Pinpoint the cell where the given text exists, returning its (x, y) midpoint coordinate. 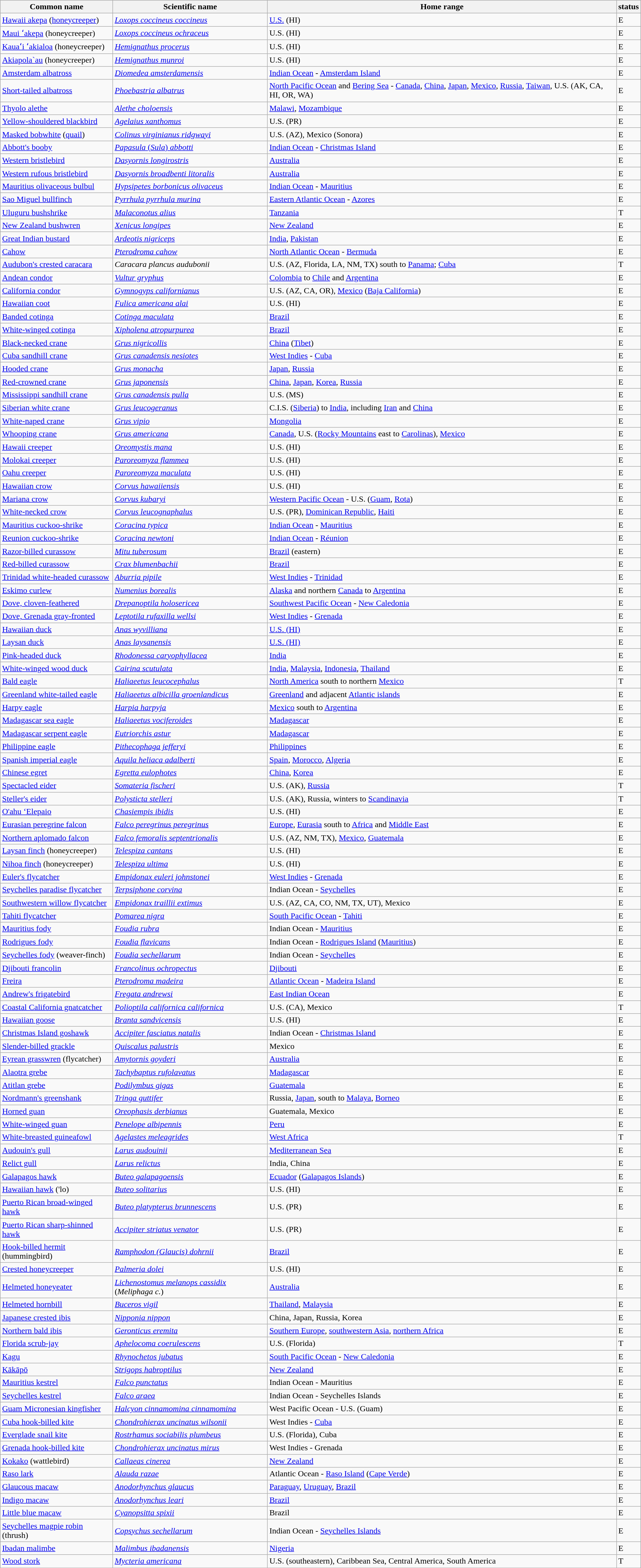
O'ahu ‘Elepaio (57, 812)
Brazil (eastern) (442, 551)
Guam Micronesian kingfisher (57, 1409)
Short-tailed albatross (57, 90)
Thyolo alethe (57, 108)
China, Japan, Russia, Korea (442, 1318)
California condor (57, 291)
Vultur gryphus (190, 278)
Anodorhynchus glaucus (190, 1487)
Greenland and adjacent Atlantic islands (442, 694)
Home range (442, 7)
Coastal California gnatcatcher (57, 1007)
Chondrohierax uncinatus wilsonii (190, 1422)
Abbott's booby (57, 147)
Polysticta stelleri (190, 798)
Tringa guttifer (190, 1098)
Agelastes meleagrides (190, 1137)
U.S. (AZ, CA, OR), Mexico (Baja California) (442, 291)
Pyrrhula pyrrhula murina (190, 200)
Indigo macaw (57, 1500)
Phoebastria albatrus (190, 90)
Western rufous bristlebird (57, 173)
U.S. (Florida), Cuba (442, 1435)
Andrew's frigatebird (57, 994)
Akiapola`au (honeycreeper) (57, 60)
Buteo platypterus brunnescens (190, 1207)
Malaconotus alius (190, 213)
Audouin's gull (57, 1150)
Foudia rubra (190, 929)
Rhodonessa caryophyllacea (190, 655)
Hawaii akepa (honeycreeper) (57, 20)
Everglade snail kite (57, 1435)
Terpsiphone corvina (190, 890)
Accipiter fasciatus natalis (190, 1033)
New Zealand bushwren (57, 226)
Hooded crane (57, 369)
Hook-billed hermit (hummingbird) (57, 1252)
Mexico (442, 1046)
Podilymbus gigas (190, 1085)
Geronticus eremita (190, 1331)
U.S. (AZ, NM, TX), Mexico, Guatemala (442, 838)
White-winged guan (57, 1124)
Hawaii creeper (57, 447)
Ibadan malimbe (57, 1548)
Philippine eagle (57, 746)
Penelope albipennis (190, 1124)
Masked bobwhite (quail) (57, 134)
Anas wyvilliana (190, 629)
Uluguru bushshrike (57, 213)
Horned guan (57, 1111)
Xipholena atropurpurea (190, 330)
U.S. (AZ, CA, CO, NM, TX, UT), Mexico (442, 903)
Ecuador (Galapagos Islands) (442, 1176)
Corvus leucognaphalus (190, 512)
Indian Ocean - Amsterdam Island (442, 73)
West Pacific Ocean - U.S. (Guam) (442, 1409)
East Indian Ocean (442, 994)
Loxops coccineus coccineus (190, 20)
Egretta eulophotes (190, 772)
Djibouti francolin (57, 968)
U.S. (AZ, Florida, LA, NM, TX) south to Panama; Cuba (442, 265)
Mongolia (442, 421)
Grenada hook-billed kite (57, 1448)
Grus monacha (190, 369)
Indian Ocean - Réunion (442, 538)
Eurasian peregrine falcon (57, 825)
Corvus kubaryi (190, 499)
Cuba hook-billed kite (57, 1422)
Agelaius xanthomus (190, 121)
Quiscalus palustris (190, 1046)
Oreophasis derbianus (190, 1111)
Halcyon cinnamomina cinnamomina (190, 1409)
Whooping crane (57, 434)
White-breasted guineafowl (57, 1137)
Southwestern willow flycatcher (57, 903)
Mauritius cuckoo-shrike (57, 525)
China, Japan, Korea, Russia (442, 382)
Cahow (57, 252)
Mediterranean Sea (442, 1150)
Rhynochetos jubatus (190, 1357)
Cyanopsitta spixii (190, 1513)
Grus canadensis pulla (190, 395)
U.S. (AZ), Mexico (Sonora) (442, 134)
Hawaiian crow (57, 486)
North America south to northern Mexico (442, 681)
Coracina newtoni (190, 538)
Andean condor (57, 278)
Pterodroma madeira (190, 981)
Telespiza cantans (190, 851)
Spain, Morocco, Algeria (442, 759)
Black-necked crane (57, 343)
Fregata andrewsi (190, 994)
White-naped crane (57, 421)
Puerto Rican broad-winged hawk (57, 1207)
Telespiza ultima (190, 864)
Polioptila californica californica (190, 1007)
Oreomystis mana (190, 447)
Aburria pipile (190, 577)
Red-billed curassow (57, 564)
Foudia flavicans (190, 942)
Northern bald ibis (57, 1331)
Eutriorchis astur (190, 733)
Hawaiian coot (57, 304)
Malawi, Mozambique (442, 108)
Haliaeetus vociferoides (190, 720)
C.I.S. (Siberia) to India, including Iran and China (442, 408)
Accipiter striatus venator (190, 1229)
Florida scrub-jay (57, 1344)
Nihoa finch (honeycreeper) (57, 864)
Razor-billed curassow (57, 551)
Paroreomyza flammea (190, 460)
Mycteria americana (190, 1561)
Mexico south to Argentina (442, 707)
Kākāpō (57, 1370)
Common name (57, 7)
Papasula (Sula) abbotti (190, 147)
Djibouti (442, 968)
Cotinga maculata (190, 317)
North Pacific Ocean and Bering Sea - Canada, China, Japan, Mexico, Russia, Taiwan, U.S. (AK, CA, HI, OR, WA) (442, 90)
Atlantic Ocean - Raso Island (Cape Verde) (442, 1474)
Cairina scutulata (190, 668)
White-winged cotinga (57, 330)
Alethe choloensis (190, 108)
Canada, U.S. (Rocky Mountains east to Carolinas), Mexico (442, 434)
Seychelles fody (weaver-finch) (57, 955)
West Africa (442, 1137)
Freira (57, 981)
Mauritius fody (57, 929)
White-necked crow (57, 512)
Tachybaptus rufolavatus (190, 1072)
Colinus virginianus ridgwayi (190, 134)
Seychelles kestrel (57, 1396)
Eastern Atlantic Ocean - Azores (442, 200)
Numenius borealis (190, 590)
Hemignathus munroi (190, 60)
Grus canadensis nesiotes (190, 356)
Haliaeetus leucocephalus (190, 681)
Falco araea (190, 1396)
Wood stork (57, 1561)
Galapagos hawk (57, 1176)
Falco peregrinus peregrinus (190, 825)
Laysan duck (57, 642)
Falco punctatus (190, 1383)
Dasyornis longirostris (190, 160)
Great Indian bustard (57, 239)
Paroreomyza maculata (190, 473)
Lichenostomus melanops cassidix (Meliphaga c.) (190, 1287)
Crested honeycreeper (57, 1269)
India (442, 655)
Banded cotinga (57, 317)
Tahiti flycatcher (57, 916)
India, Pakistan (442, 239)
U.S. (Florida) (442, 1344)
Kagu (57, 1357)
Puerto Rican sharp-shinned hawk (57, 1229)
Cuba sandhill crane (57, 356)
White-winged wood duck (57, 668)
Indian Ocean - Rodrigues Island (Mauritius) (442, 942)
Loxops coccineus ochraceus (190, 33)
Hawaiian hawk ('lo) (57, 1189)
Kokako (wattlebird) (57, 1461)
West Indies - Trinidad (442, 577)
Xenicus longipes (190, 226)
Empidonax traillii extimus (190, 903)
Slender-billed grackle (57, 1046)
Pomarea nigra (190, 916)
Crax blumenbachii (190, 564)
U.S. (AK), Russia (442, 785)
Seychelles magpie robin (thrush) (57, 1530)
Harpia harpyja (190, 707)
Anodorhynchus leari (190, 1500)
Trinidad white-headed curassow (57, 577)
China, Korea (442, 772)
Colombia to Chile and Argentina (442, 278)
Europe, Eurasia south to Africa and Middle East (442, 825)
Grus vipio (190, 421)
Mauritius kestrel (57, 1383)
Laysan finch (honeycreeper) (57, 851)
Anas laysanensis (190, 642)
Grus americana (190, 434)
Buteo galapagoensis (190, 1176)
Strigops habroptilus (190, 1370)
Alaotra grebe (57, 1072)
North Atlantic Ocean - Bermuda (442, 252)
Yellow-shouldered blackbird (57, 121)
U.S. (AK), Russia, winters to Scandinavia (442, 798)
Western Pacific Ocean - U.S. (Guam, Rota) (442, 499)
Coracina typica (190, 525)
Haliaeetus albicilla groenlandicus (190, 694)
Bald eagle (57, 681)
Hawaiian goose (57, 1020)
Diomedea amsterdamensis (190, 73)
Fulica americana alai (190, 304)
Eskimo curlew (57, 590)
Alaska and northern Canada to Argentina (442, 590)
Ardeotis nigriceps (190, 239)
Sao Miguel bullfinch (57, 200)
Leptotila rufaxilla wellsi (190, 616)
China (Tibet) (442, 343)
Philippines (442, 746)
Aphelocoma coerulescens (190, 1344)
Relict gull (57, 1163)
Francolinus ochropectus (190, 968)
Amytornis goyderi (190, 1059)
Harpy eagle (57, 707)
Christmas Island goshawk (57, 1033)
Southwest Pacific Ocean - New Caledonia (442, 603)
Mauritius olivaceous bulbul (57, 187)
Pithecophaga jefferyi (190, 746)
Chinese egret (57, 772)
Helmeted honeyeater (57, 1287)
Peru (442, 1124)
Guatemala, Mexico (442, 1111)
Empidonax euleri johnstonei (190, 877)
Branta sandvicensis (190, 1020)
Thailand, Malaysia (442, 1304)
Larus audouinii (190, 1150)
Hemignathus procerus (190, 47)
Grus japonensis (190, 382)
Aquila heliaca adalberti (190, 759)
Caracara plancus audubonii (190, 265)
Drepanoptila holosericea (190, 603)
Russia, Japan, south to Malaya, Borneo (442, 1098)
Chondrohierax uncinatus mirus (190, 1448)
U.S. (PR), Dominican Republic, Haiti (442, 512)
Scientific name (190, 7)
Japan, Russia (442, 369)
Seychelles paradise flycatcher (57, 890)
Oahu creeper (57, 473)
Eyrean grasswren (flycatcher) (57, 1059)
Greenland white-tailed eagle (57, 694)
Nordmann's greenshank (57, 1098)
Pterodroma cahow (190, 252)
Pink-headed duck (57, 655)
Southern Europe, southwestern Asia, northern Africa (442, 1331)
India, Malaysia, Indonesia, Thailand (442, 668)
Atlantic Ocean - Madeira Island (442, 981)
Corvus hawaiiensis (190, 486)
Somateria fischeri (190, 785)
Helmeted hornbill (57, 1304)
Nipponia nippon (190, 1318)
Raso lark (57, 1474)
Spanish imperial eagle (57, 759)
Little blue macaw (57, 1513)
status (629, 7)
Grus nigricollis (190, 343)
Larus relictus (190, 1163)
Ramphodon (Glaucis) dohrnii (190, 1252)
Amsterdam albatross (57, 73)
Palmeria dolei (190, 1269)
Buteo solitarius (190, 1189)
Grus leucogeranus (190, 408)
Copsychus sechellarum (190, 1530)
U.S. (southeastern), Caribbean Sea, Central America, South America (442, 1561)
Maui ʻakepa (honeycreeper) (57, 33)
Foudia sechellarum (190, 955)
Glaucous macaw (57, 1487)
Madagascar sea eagle (57, 720)
Euler's flycatcher (57, 877)
Molokai creeper (57, 460)
Falco femoralis septentrionalis (190, 838)
South Pacific Ocean - New Caledonia (442, 1357)
Dove, cloven-feathered (57, 603)
Red-crowned crane (57, 382)
Guatemala (442, 1085)
Alauda razae (190, 1474)
Western bristlebird (57, 160)
Atitlan grebe (57, 1085)
Mitu tuberosum (190, 551)
Northern aplomado falcon (57, 838)
Audubon's crested caracara (57, 265)
Buceros vigil (190, 1304)
Rodrigues fody (57, 942)
Mariana crow (57, 499)
Dove, Grenada gray-fronted (57, 616)
South Pacific Ocean - Tahiti (442, 916)
Madagascar serpent eagle (57, 733)
Reunion cuckoo-shrike (57, 538)
Hypsipetes borbonicus olivaceus (190, 187)
Tanzania (442, 213)
U.S. (CA), Mexico (442, 1007)
Nigeria (442, 1548)
Malimbus ibadanensis (190, 1548)
U.S. (MS) (442, 395)
Hawaiian duck (57, 629)
Japanese crested ibis (57, 1318)
Kauaʻi ʻakialoa (honeycreeper) (57, 47)
Callaeas cinerea (190, 1461)
Chasiempis ibidis (190, 812)
India, China (442, 1163)
Spectacled eider (57, 785)
Siberian white crane (57, 408)
Rostrhamus sociabilis plumbeus (190, 1435)
Dasyornis broadbenti litoralis (190, 173)
Gymnogyps californianus (190, 291)
Mississippi sandhill crane (57, 395)
Paraguay, Uruguay, Brazil (442, 1487)
Steller's eider (57, 798)
